Provide the [X, Y] coordinate of the cell's center where the given text is located.  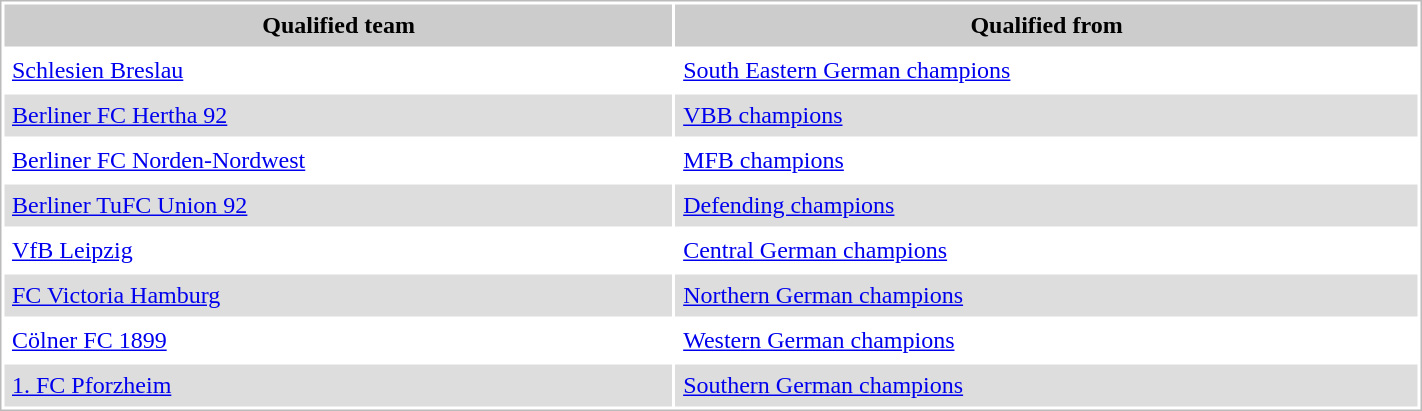
Qualified from [1047, 25]
FC Victoria Hamburg [338, 295]
Northern German champions [1047, 295]
Berliner FC Hertha 92 [338, 115]
Defending champions [1047, 205]
VfB Leipzig [338, 251]
VBB champions [1047, 115]
Central German champions [1047, 251]
Cölner FC 1899 [338, 341]
South Eastern German champions [1047, 71]
1. FC Pforzheim [338, 385]
Southern German champions [1047, 385]
Western German champions [1047, 341]
MFB champions [1047, 161]
Schlesien Breslau [338, 71]
Qualified team [338, 25]
Berliner FC Norden-Nordwest [338, 161]
Berliner TuFC Union 92 [338, 205]
